Return (x, y) of the center of cell containing provided text 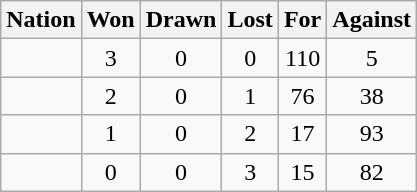
82 (372, 172)
110 (302, 58)
Nation (41, 20)
17 (302, 134)
Against (372, 20)
38 (372, 96)
5 (372, 58)
For (302, 20)
Won (110, 20)
93 (372, 134)
Lost (250, 20)
76 (302, 96)
Drawn (181, 20)
15 (302, 172)
